Identify which cell holds the provided text, then report its [X, Y] central coordinate. 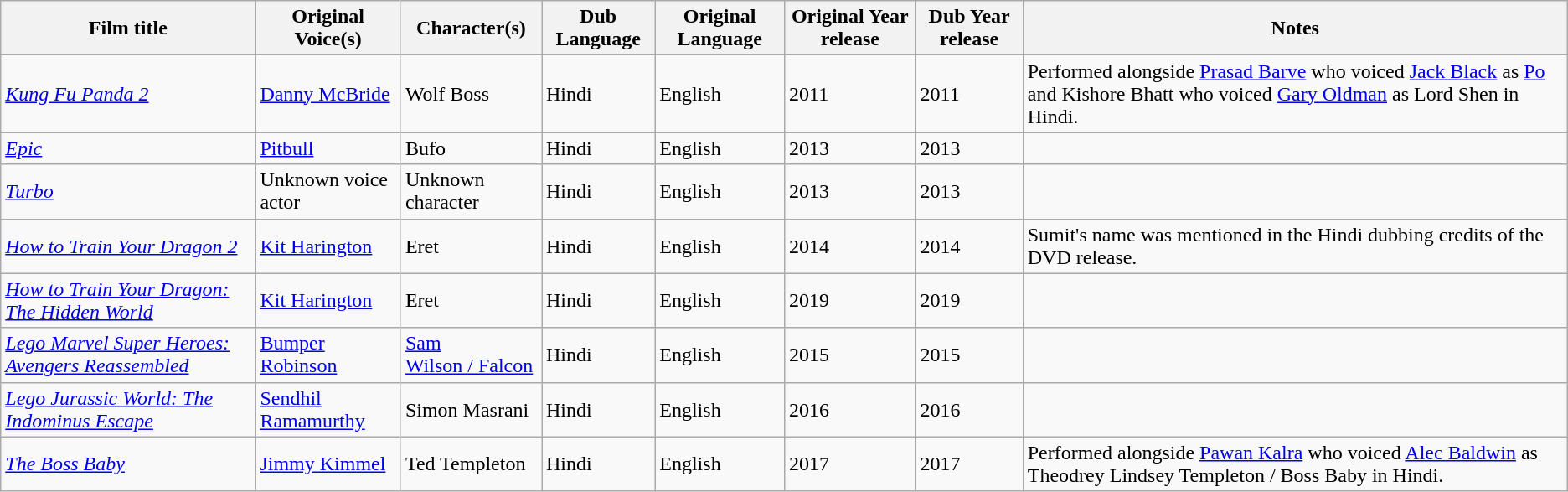
Original Year release [851, 28]
Ted Templeton [471, 464]
Sumit's name was mentioned in the Hindi dubbing credits of the DVD release. [1295, 246]
Original Voice(s) [328, 28]
Film title [128, 28]
Original Language [720, 28]
Character(s) [471, 28]
Simon Masrani [471, 409]
Lego Jurassic World: The Indominus Escape [128, 409]
Unknown character [471, 191]
Turbo [128, 191]
Dub Year release [969, 28]
Pitbull [328, 148]
The Boss Baby [128, 464]
Unknown voice actor [328, 191]
Bumper Robinson [328, 355]
Sendhil Ramamurthy [328, 409]
Bufo [471, 148]
Jimmy Kimmel [328, 464]
Danny McBride [328, 94]
Sam Wilson / Falcon [471, 355]
Kung Fu Panda 2 [128, 94]
Notes [1295, 28]
How to Train Your Dragon: The Hidden World [128, 300]
How to Train Your Dragon 2 [128, 246]
Epic [128, 148]
Performed alongside Pawan Kalra who voiced Alec Baldwin as Theodrey Lindsey Templeton / Boss Baby in Hindi. [1295, 464]
Lego Marvel Super Heroes: Avengers Reassembled [128, 355]
Wolf Boss [471, 94]
Performed alongside Prasad Barve who voiced Jack Black as Po and Kishore Bhatt who voiced Gary Oldman as Lord Shen in Hindi. [1295, 94]
Dub Language [598, 28]
